Capture the cell that displays the provided text and extract its (X, Y) central coordinate. 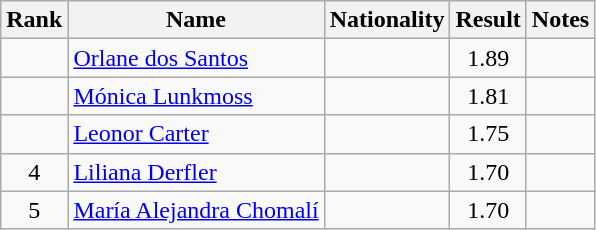
4 (34, 172)
Name (196, 20)
Leonor Carter (196, 134)
Liliana Derfler (196, 172)
Rank (34, 20)
Result (488, 20)
1.75 (488, 134)
1.89 (488, 58)
Nationality (387, 20)
Notes (560, 20)
Mónica Lunkmoss (196, 96)
María Alejandra Chomalí (196, 210)
1.81 (488, 96)
Orlane dos Santos (196, 58)
5 (34, 210)
